Scan for the cell matching the given text and deliver its [X, Y] coordinate at center. 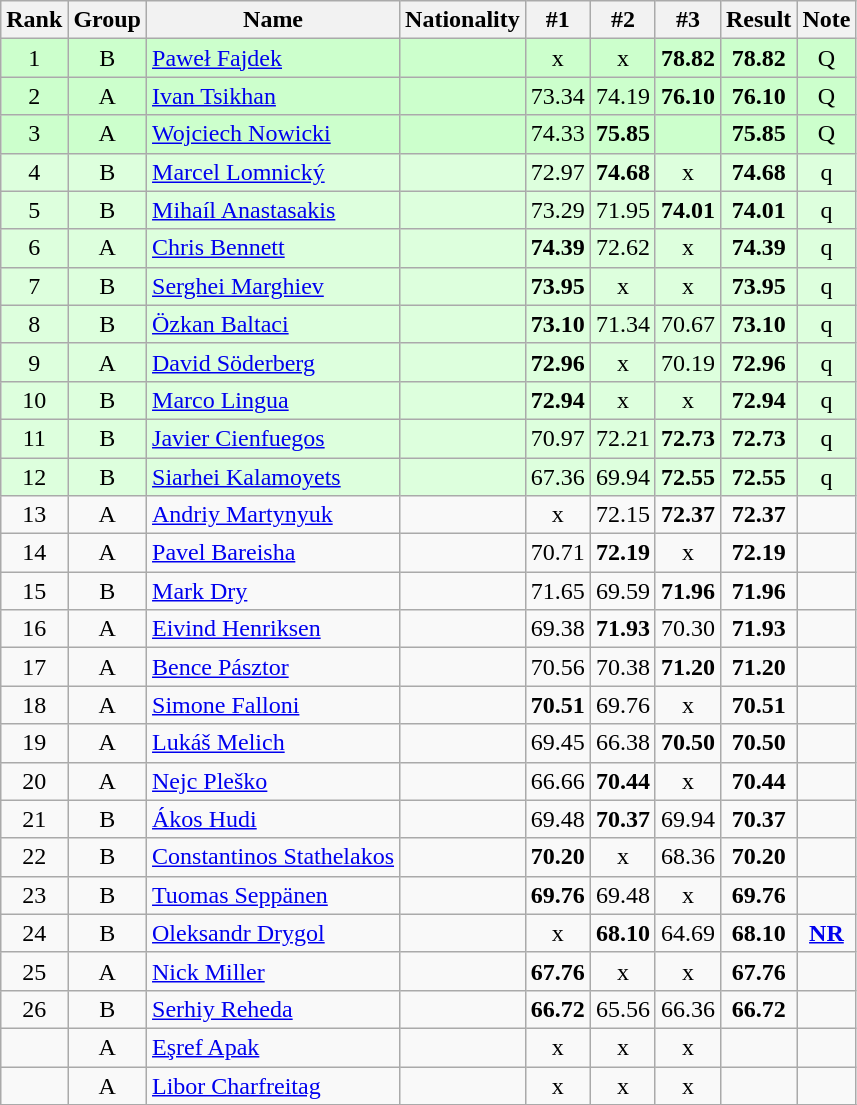
70.97 [558, 438]
Rank [34, 20]
Andriy Martynyuk [274, 515]
70.56 [558, 667]
Group [108, 20]
Marcel Lomnický [274, 172]
3 [34, 134]
Özkan Baltaci [274, 324]
Marco Lingua [274, 400]
71.95 [622, 210]
72.21 [622, 438]
Mihaíl Anastasakis [274, 210]
69.45 [558, 743]
Nick Miller [274, 971]
9 [34, 362]
67.36 [558, 477]
23 [34, 895]
Name [274, 20]
69.38 [558, 629]
2 [34, 96]
NR [826, 933]
Paweł Fajdek [274, 58]
71.65 [558, 591]
Oleksandr Drygol [274, 933]
Constantinos Stathelakos [274, 857]
64.69 [688, 933]
26 [34, 1009]
72.62 [622, 248]
18 [34, 705]
66.66 [558, 781]
Chris Bennett [274, 248]
10 [34, 400]
Libor Charfreitag [274, 1085]
19 [34, 743]
Ivan Tsikhan [274, 96]
Eivind Henriksen [274, 629]
Tuomas Seppänen [274, 895]
6 [34, 248]
25 [34, 971]
1 [34, 58]
74.33 [558, 134]
#3 [688, 20]
Eşref Apak [274, 1047]
David Söderberg [274, 362]
69.59 [622, 591]
Note [826, 20]
66.36 [688, 1009]
Wojciech Nowicki [274, 134]
Ákos Hudi [274, 819]
72.15 [622, 515]
Serhiy Reheda [274, 1009]
8 [34, 324]
70.38 [622, 667]
73.34 [558, 96]
#2 [622, 20]
65.56 [622, 1009]
12 [34, 477]
Lukáš Melich [274, 743]
20 [34, 781]
Pavel Bareisha [274, 553]
74.19 [622, 96]
Result [758, 20]
Simone Falloni [274, 705]
70.19 [688, 362]
71.34 [622, 324]
70.30 [688, 629]
Siarhei Kalamoyets [274, 477]
13 [34, 515]
16 [34, 629]
21 [34, 819]
68.36 [688, 857]
Bence Pásztor [274, 667]
Nejc Pleško [274, 781]
70.67 [688, 324]
4 [34, 172]
72.97 [558, 172]
66.38 [622, 743]
24 [34, 933]
7 [34, 286]
5 [34, 210]
11 [34, 438]
Serghei Marghiev [274, 286]
#1 [558, 20]
15 [34, 591]
Javier Cienfuegos [274, 438]
Nationality [463, 20]
14 [34, 553]
17 [34, 667]
73.29 [558, 210]
Mark Dry [274, 591]
22 [34, 857]
70.71 [558, 553]
